Capture the cell that displays the provided text and extract its [X, Y] central coordinate. 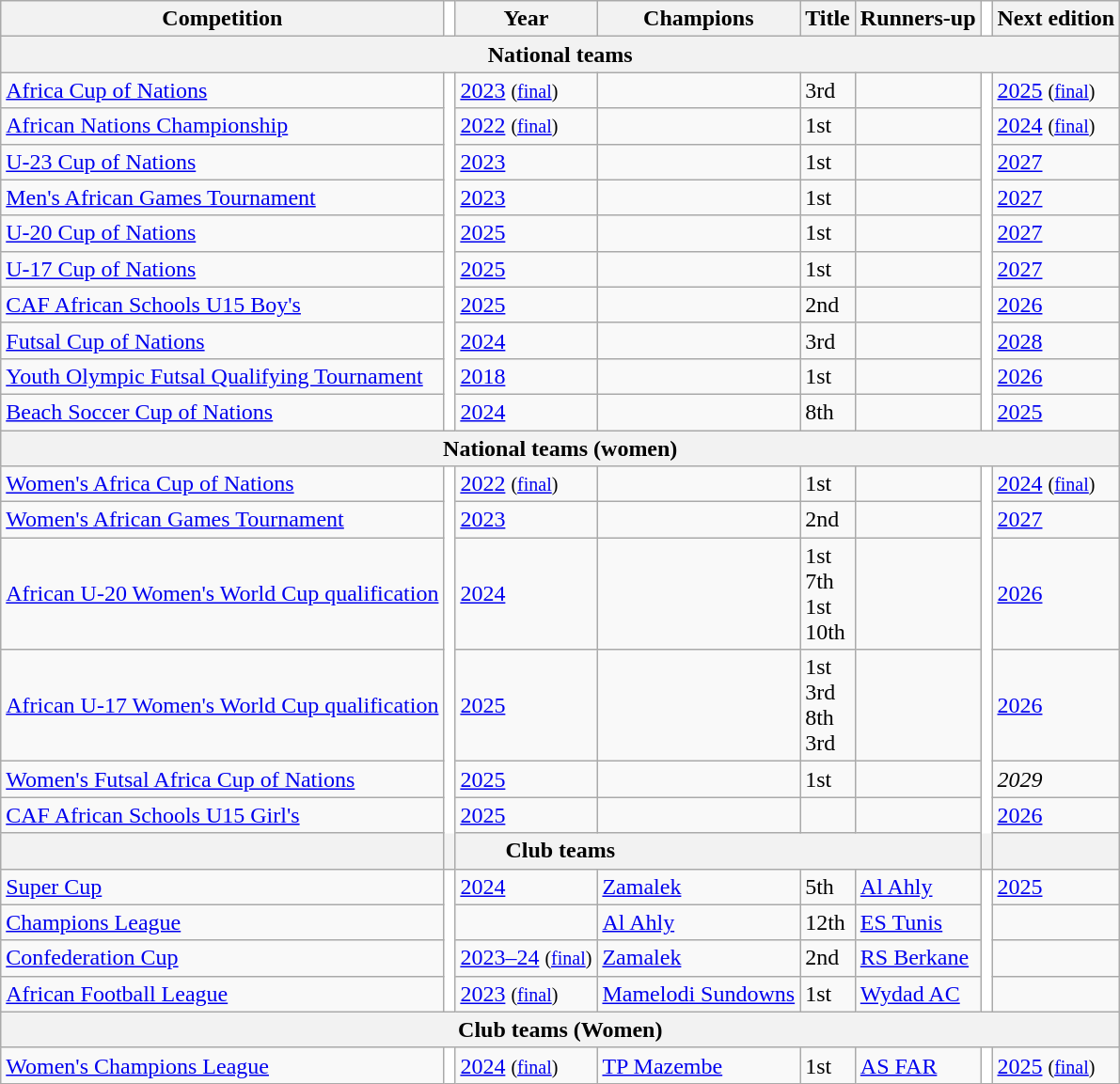
RS Berkane [918, 958]
African Football League [222, 994]
Year [527, 19]
CAF African Schools U15 Boy's [222, 305]
AS FAR [918, 1065]
2028 [1056, 340]
Youth Olympic Futsal Qualifying Tournament [222, 376]
Futsal Cup of Nations [222, 340]
African U-17 Women's World Cup qualification [222, 705]
Club teams (Women) [560, 1029]
Super Cup [222, 887]
Champions [699, 19]
8th [828, 412]
2018 [527, 376]
Confederation Cup [222, 958]
Beach Soccer Cup of Nations [222, 412]
Mamelodi Sundowns [699, 994]
Wydad AC [918, 994]
Title [828, 19]
Club teams [560, 851]
Champions League [222, 922]
U-17 Cup of Nations [222, 269]
Women's African Games Tournament [222, 520]
Women's Africa Cup of Nations [222, 484]
CAF African Schools U15 Girl's [222, 815]
5th [828, 887]
National teams [560, 55]
U-20 Cup of Nations [222, 233]
2023–24 (final) [527, 958]
U-23 Cup of Nations [222, 162]
Women's Champions League [222, 1065]
TP Mazembe [699, 1065]
1st7th1st10th [828, 594]
1st3rd8th3rd [828, 705]
Next edition [1056, 19]
2029 [1056, 779]
National teams (women) [560, 448]
Africa Cup of Nations [222, 90]
Women's Futsal Africa Cup of Nations [222, 779]
African U-20 Women's World Cup qualification [222, 594]
12th [828, 922]
Competition [222, 19]
Men's African Games Tournament [222, 197]
Runners-up [918, 19]
African Nations Championship [222, 126]
ES Tunis [918, 922]
